Capture the cell that displays the provided text and extract its (X, Y) central coordinate. 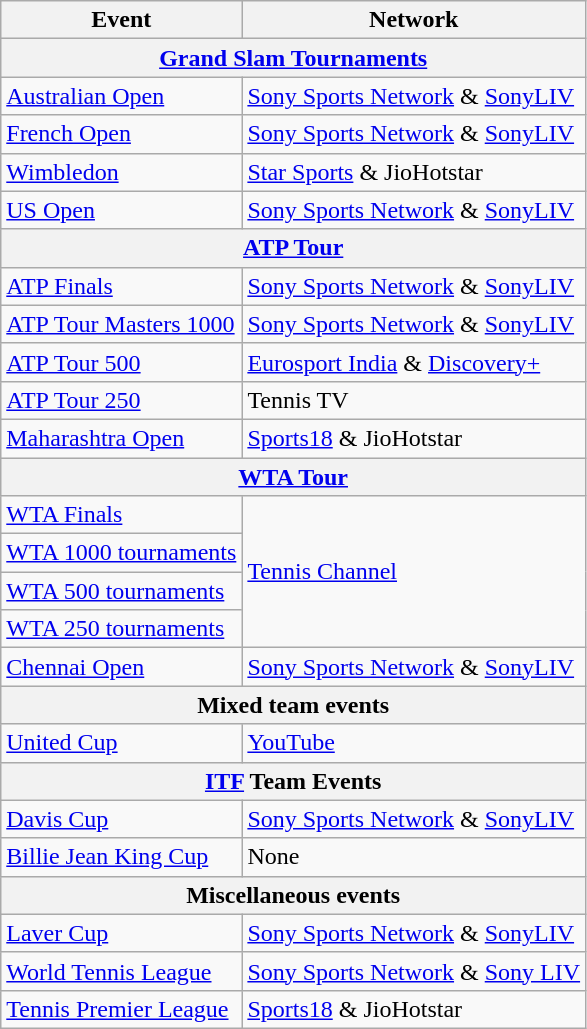
Davis Cup (122, 819)
French Open (122, 134)
WTA 500 tournaments (122, 591)
Australian Open (122, 96)
Tennis Premier League (122, 1009)
World Tennis League (122, 971)
ATP Finals (122, 286)
Laver Cup (122, 933)
Tennis TV (414, 400)
Wimbledon (122, 172)
Star Sports & JioHotstar (414, 172)
ATP Tour (294, 248)
Event (122, 20)
WTA Finals (122, 515)
WTA Tour (294, 477)
Billie Jean King Cup (122, 857)
Network (414, 20)
US Open (122, 210)
Mixed team events (294, 705)
ATP Tour 250 (122, 400)
YouTube (414, 743)
Grand Slam Tournaments (294, 58)
None (414, 857)
WTA 250 tournaments (122, 629)
Chennai Open (122, 667)
ITF Team Events (294, 781)
Sony Sports Network & Sony LIV (414, 971)
Eurosport India & Discovery+ (414, 362)
Miscellaneous events (294, 895)
ATP Tour Masters 1000 (122, 324)
United Cup (122, 743)
WTA 1000 tournaments (122, 553)
Maharashtra Open (122, 438)
ATP Tour 500 (122, 362)
Tennis Channel (414, 572)
